Pinpoint the cell where the given text exists, returning its [X, Y] midpoint coordinate. 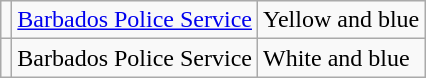
White and blue [340, 58]
Yellow and blue [340, 20]
